Capture the cell that displays the provided text and extract its (X, Y) central coordinate. 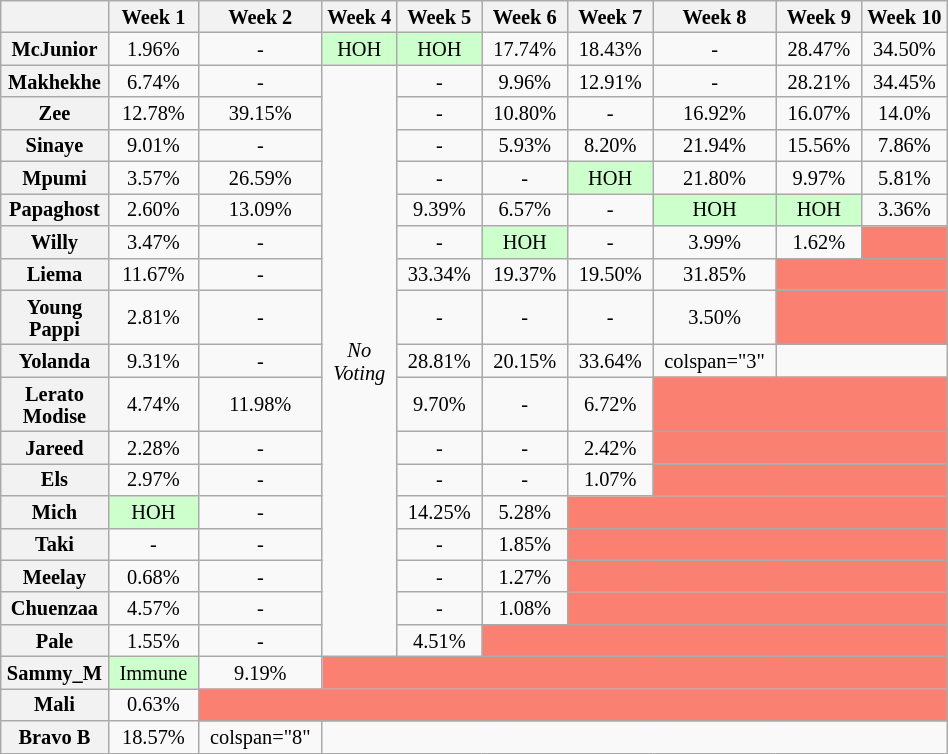
Sinaye (54, 145)
11.67% (154, 274)
8.20% (610, 145)
9.31% (154, 360)
9.39% (440, 209)
15.56% (818, 145)
Zee (54, 113)
21.94% (714, 145)
2.97% (154, 479)
28.81% (440, 360)
1.96% (154, 48)
18.57% (154, 737)
Immune (154, 672)
34.50% (905, 48)
Meelay (54, 576)
11.98% (260, 404)
Els (54, 479)
Young Pappi (54, 318)
26.59% (260, 177)
1.08% (524, 608)
1.85% (524, 544)
3.36% (905, 209)
1.62% (818, 241)
2.28% (154, 447)
0.68% (154, 576)
1.27% (524, 576)
3.57% (154, 177)
12.91% (610, 81)
Bravo B (54, 737)
Jareed (54, 447)
9.70% (440, 404)
Mich (54, 512)
28.47% (818, 48)
17.74% (524, 48)
Mali (54, 704)
19.50% (610, 274)
Week 8 (714, 16)
14.0% (905, 113)
Lerato Modise (54, 404)
Week 10 (905, 16)
4.51% (440, 640)
9.97% (818, 177)
5.93% (524, 145)
16.07% (818, 113)
34.45% (905, 81)
Willy (54, 241)
20.15% (524, 360)
McJunior (54, 48)
Week 7 (610, 16)
2.42% (610, 447)
9.19% (260, 672)
12.78% (154, 113)
18.43% (610, 48)
7.86% (905, 145)
Mpumi (54, 177)
4.74% (154, 404)
39.15% (260, 113)
10.80% (524, 113)
Week 9 (818, 16)
19.37% (524, 274)
Sammy_M (54, 672)
Week 1 (154, 16)
2.81% (154, 318)
13.09% (260, 209)
No Voting (360, 361)
Pale (54, 640)
Papaghost (54, 209)
9.96% (524, 81)
28.21% (818, 81)
Week 4 (360, 16)
9.01% (154, 145)
33.34% (440, 274)
1.55% (154, 640)
Yolanda (54, 360)
Chuenzaa (54, 608)
0.63% (154, 704)
Liema (54, 274)
Week 2 (260, 16)
16.92% (714, 113)
6.74% (154, 81)
3.50% (714, 318)
14.25% (440, 512)
3.47% (154, 241)
3.99% (714, 241)
6.72% (610, 404)
1.07% (610, 479)
33.64% (610, 360)
6.57% (524, 209)
31.85% (714, 274)
2.60% (154, 209)
4.57% (154, 608)
Week 6 (524, 16)
5.28% (524, 512)
colspan="3" (714, 360)
5.81% (905, 177)
21.80% (714, 177)
Week 5 (440, 16)
Makhekhe (54, 81)
colspan="8" (260, 737)
Taki (54, 544)
